Capture the cell that displays the provided text and extract its (x, y) central coordinate. 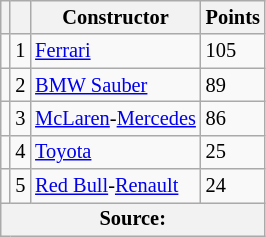
4 (20, 152)
105 (233, 51)
McLaren-Mercedes (115, 118)
89 (233, 85)
24 (233, 186)
86 (233, 118)
BMW Sauber (115, 85)
5 (20, 186)
1 (20, 51)
Toyota (115, 152)
Constructor (115, 17)
Source: (133, 219)
Points (233, 17)
Ferrari (115, 51)
25 (233, 152)
3 (20, 118)
Red Bull-Renault (115, 186)
2 (20, 85)
